Find where the given text appears and provide that cell's center as [x, y] coordinate. 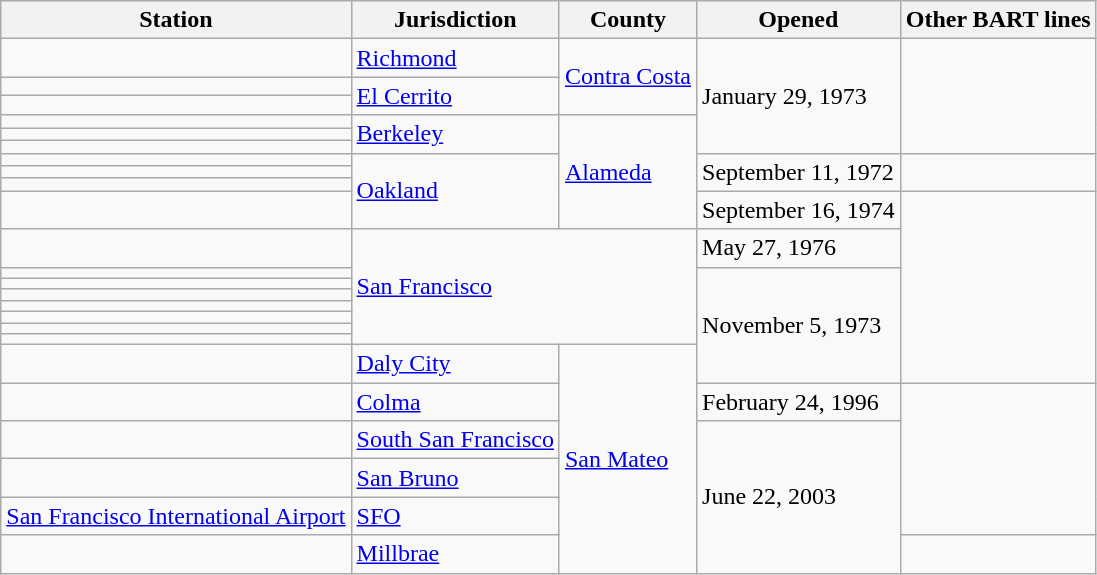
Contra Costa [628, 77]
June 22, 2003 [799, 497]
San Bruno [455, 478]
May 27, 1976 [799, 248]
Millbrae [455, 554]
San Francisco [524, 287]
SFO [455, 516]
January 29, 1973 [799, 96]
Richmond [455, 58]
September 16, 1974 [799, 210]
September 11, 1972 [799, 172]
San Francisco International Airport [176, 516]
Jurisdiction [455, 20]
Colma [455, 402]
Berkeley [455, 134]
South San Francisco [455, 440]
Opened [799, 20]
El Cerrito [455, 96]
Alameda [628, 172]
February 24, 1996 [799, 402]
Other BART lines [998, 20]
Daly City [455, 364]
Oakland [455, 191]
San Mateo [628, 459]
County [628, 20]
Station [176, 20]
November 5, 1973 [799, 325]
